Extract the [x, y] coordinate from the center of the cell holding the provided text.  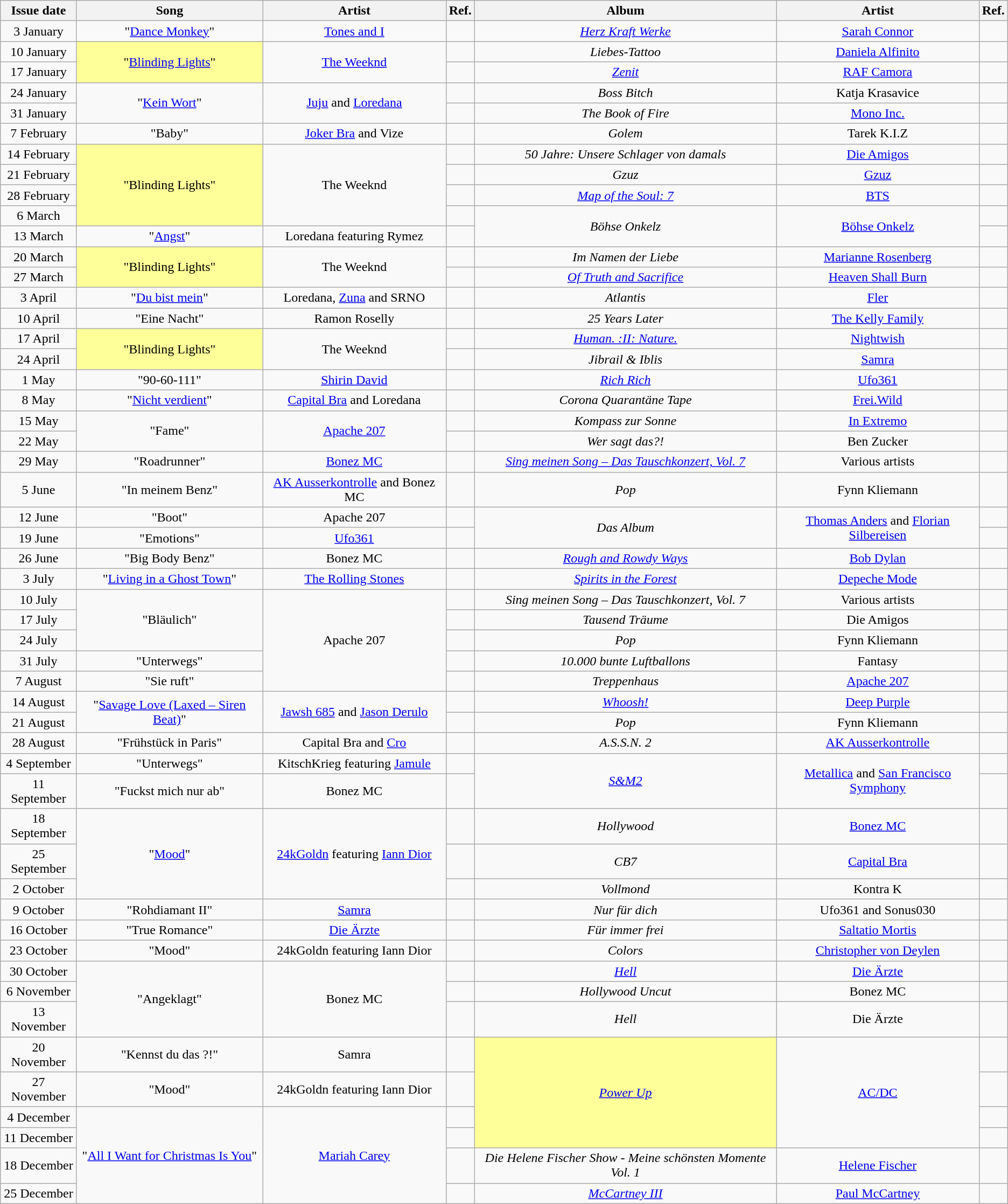
S&M2 [625, 781]
3 January [39, 31]
"Nicht verdient" [169, 400]
30 October [39, 971]
7 August [39, 681]
8 May [39, 400]
"Angeklagt" [169, 999]
"Fuckst mich nur ab" [169, 791]
21 August [39, 722]
14 August [39, 702]
Loredana featuring Rymez [354, 236]
17 April [39, 339]
Corona Quarantäne Tape [625, 400]
Nur für dich [625, 909]
Vollmond [625, 889]
Colors [625, 950]
Mono Inc. [878, 113]
28 August [39, 743]
2 October [39, 889]
McCartney III [625, 1193]
25 September [39, 861]
Die Helene Fischer Show - Meine schönsten Momente Vol. 1 [625, 1166]
"Du bist mein" [169, 298]
A.S.S.N. 2 [625, 743]
Of Truth and Sacrifice [625, 277]
"Dance Monkey" [169, 31]
RAF Camora [878, 72]
"True Romance" [169, 930]
The Rolling Stones [354, 579]
10 April [39, 318]
Paul McCartney [878, 1193]
1 May [39, 380]
3 April [39, 298]
Fler [878, 298]
Tones and I [354, 31]
"Kennst du das ?!" [169, 1055]
Depeche Mode [878, 579]
"Rohdiamant II" [169, 909]
The Book of Fire [625, 113]
Treppenhaus [625, 681]
3 July [39, 579]
Wer sagt das?! [625, 441]
Bob Dylan [878, 558]
Jawsh 685 and Jason Derulo [354, 712]
Das Album [625, 527]
25 December [39, 1193]
Rich Rich [625, 380]
Tarek K.I.Z [878, 134]
Map of the Soul: 7 [625, 195]
Shirin David [354, 380]
Rough and Rowdy Ways [625, 558]
4 December [39, 1117]
Mariah Carey [354, 1155]
AK Ausserkontrolle [878, 743]
Joker Bra and Vize [354, 134]
"Frühstück in Paris" [169, 743]
AK Ausserkontrolle and Bonez MC [354, 489]
Human. :II: Nature. [625, 339]
31 January [39, 113]
19 June [39, 538]
17 July [39, 620]
"Boot" [169, 517]
Kompass zur Sonne [625, 421]
7 February [39, 134]
Deep Purple [878, 702]
21 February [39, 175]
"Big Body Benz" [169, 558]
Sarah Connor [878, 31]
Jibrail & Iblis [625, 359]
6 November [39, 992]
9 October [39, 909]
20 November [39, 1055]
The Kelly Family [878, 318]
27 March [39, 277]
6 March [39, 215]
Power Up [625, 1092]
Liebes-Tattoo [625, 52]
KitschKrieg featuring Jamule [354, 763]
"Roadrunner" [169, 462]
"All I Want for Christmas Is You" [169, 1155]
10 July [39, 600]
25 Years Later [625, 318]
"90-60-111" [169, 380]
Album [625, 11]
11 December [39, 1138]
"Emotions" [169, 538]
Capital Bra and Loredana [354, 400]
Fantasy [878, 661]
Thomas Anders and Florian Silbereisen [878, 527]
29 May [39, 462]
11 September [39, 791]
BTS [878, 195]
20 March [39, 257]
Daniela Alfinito [878, 52]
Hollywood [625, 826]
31 July [39, 661]
Hollywood Uncut [625, 992]
10.000 bunte Luftballons [625, 661]
Katja Krasavice [878, 93]
Christopher von Deylen [878, 950]
24 April [39, 359]
4 September [39, 763]
Issue date [39, 11]
Für immer frei [625, 930]
Heaven Shall Burn [878, 277]
18 December [39, 1166]
Golem [625, 134]
50 Jahre: Unsere Schlager von damals [625, 154]
Helene Fischer [878, 1166]
23 October [39, 950]
Capital Bra and Cro [354, 743]
Herz Kraft Werke [625, 31]
10 January [39, 52]
Loredana, Zuna and SRNO [354, 298]
Frei.Wild [878, 400]
"Baby" [169, 134]
Nightwish [878, 339]
22 May [39, 441]
"Sie ruft" [169, 681]
"Living in a Ghost Town" [169, 579]
"Kein Wort" [169, 103]
Whoosh! [625, 702]
Capital Bra [878, 861]
12 June [39, 517]
13 November [39, 1019]
Marianne Rosenberg [878, 257]
Atlantis [625, 298]
"Bläulich" [169, 620]
26 June [39, 558]
Ramon Roselly [354, 318]
Metallica and San Francisco Symphony [878, 781]
15 May [39, 421]
16 October [39, 930]
Ben Zucker [878, 441]
Zenit [625, 72]
13 March [39, 236]
Boss Bitch [625, 93]
AC/DC [878, 1092]
In Extremo [878, 421]
18 September [39, 826]
14 February [39, 154]
27 November [39, 1089]
Im Namen der Liebe [625, 257]
Kontra K [878, 889]
17 January [39, 72]
Juju and Loredana [354, 103]
"Savage Love (Laxed – Siren Beat)" [169, 712]
CB7 [625, 861]
5 June [39, 489]
"In meinem Benz" [169, 489]
"Angst" [169, 236]
28 February [39, 195]
Ufo361 and Sonus030 [878, 909]
Song [169, 11]
Spirits in the Forest [625, 579]
"Fame" [169, 431]
24 July [39, 641]
Tausend Träume [625, 620]
Saltatio Mortis [878, 930]
24 January [39, 93]
"Eine Nacht" [169, 318]
